Search for the cell housing the specified text and yield its (X, Y) center coordinate. 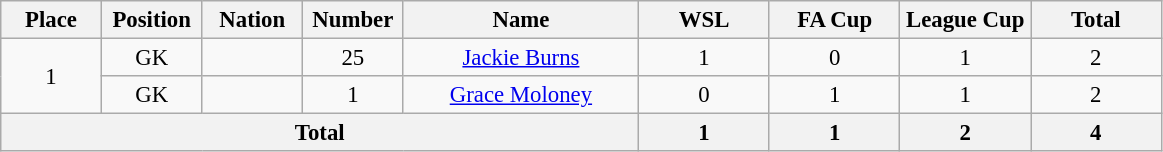
25 (354, 58)
Place (52, 20)
Grace Moloney (521, 95)
Name (521, 20)
Jackie Burns (521, 58)
WSL (704, 20)
4 (1096, 133)
Position (152, 20)
Nation (252, 20)
Number (354, 20)
FA Cup (834, 20)
League Cup (966, 20)
